Return [X, Y] of the center of cell containing provided text 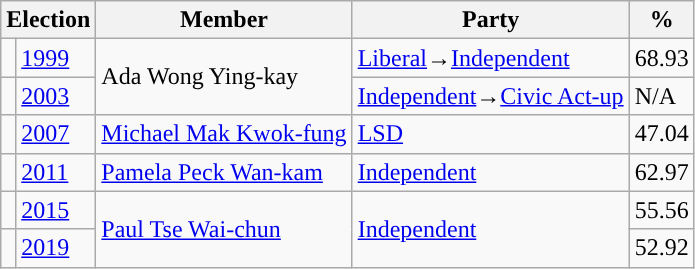
62.97 [662, 172]
55.56 [662, 210]
Member [224, 20]
Independent→Civic Act-up [490, 96]
Party [490, 20]
Ada Wong Ying-kay [224, 77]
Liberal→Independent [490, 58]
2011 [56, 172]
Pamela Peck Wan-kam [224, 172]
Election [48, 20]
2019 [56, 248]
N/A [662, 96]
% [662, 20]
47.04 [662, 134]
LSD [490, 134]
2003 [56, 96]
Michael Mak Kwok-fung [224, 134]
2007 [56, 134]
Paul Tse Wai-chun [224, 229]
52.92 [662, 248]
1999 [56, 58]
2015 [56, 210]
68.93 [662, 58]
